Determine the (x, y) coordinate at the center of the cell enclosing the given text.  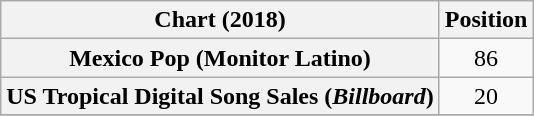
20 (486, 96)
86 (486, 58)
Position (486, 20)
US Tropical Digital Song Sales (Billboard) (220, 96)
Chart (2018) (220, 20)
Mexico Pop (Monitor Latino) (220, 58)
